Detect which cell encompasses the target text, then output its (x, y) center coordinate. 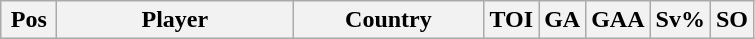
Pos (29, 20)
GA (562, 20)
Player (175, 20)
GAA (618, 20)
Sv% (680, 20)
TOI (512, 20)
Country (388, 20)
SO (732, 20)
